Identify which cell holds the provided text, then report its (x, y) central coordinate. 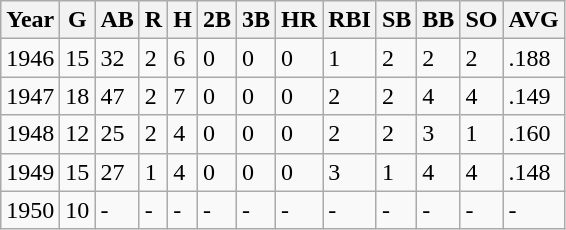
Year (30, 20)
47 (117, 96)
6 (183, 58)
.148 (534, 172)
3B (256, 20)
1947 (30, 96)
H (183, 20)
27 (117, 172)
RBI (350, 20)
7 (183, 96)
G (78, 20)
1948 (30, 134)
1946 (30, 58)
.188 (534, 58)
10 (78, 210)
AVG (534, 20)
2B (216, 20)
1950 (30, 210)
12 (78, 134)
SB (396, 20)
HR (300, 20)
SO (482, 20)
18 (78, 96)
AB (117, 20)
BB (438, 20)
25 (117, 134)
1949 (30, 172)
.149 (534, 96)
32 (117, 58)
R (153, 20)
.160 (534, 134)
